Scan for the cell matching the given text and deliver its (X, Y) coordinate at center. 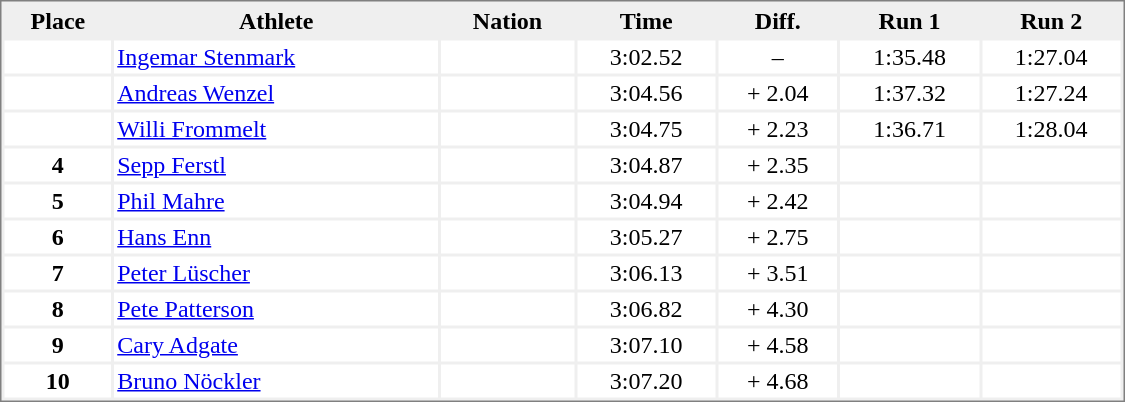
Cary Adgate (276, 344)
3:04.87 (646, 164)
Sepp Ferstl (276, 164)
10 (58, 380)
1:35.48 (910, 56)
+ 2.23 (778, 128)
1:37.32 (910, 92)
Diff. (778, 20)
Peter Lüscher (276, 272)
3:02.52 (646, 56)
9 (58, 344)
+ 4.30 (778, 308)
6 (58, 236)
3:07.10 (646, 344)
7 (58, 272)
Pete Patterson (276, 308)
Ingemar Stenmark (276, 56)
+ 3.51 (778, 272)
Willi Frommelt (276, 128)
3:04.94 (646, 200)
3:05.27 (646, 236)
+ 2.42 (778, 200)
1:36.71 (910, 128)
3:04.56 (646, 92)
3:04.75 (646, 128)
Time (646, 20)
1:27.24 (1052, 92)
Phil Mahre (276, 200)
Athlete (276, 20)
3:06.82 (646, 308)
+ 2.35 (778, 164)
Nation (508, 20)
Bruno Nöckler (276, 380)
3:07.20 (646, 380)
8 (58, 308)
4 (58, 164)
+ 2.75 (778, 236)
Hans Enn (276, 236)
Run 2 (1052, 20)
3:06.13 (646, 272)
1:27.04 (1052, 56)
1:28.04 (1052, 128)
5 (58, 200)
– (778, 56)
Place (58, 20)
+ 4.68 (778, 380)
+ 4.58 (778, 344)
Andreas Wenzel (276, 92)
+ 2.04 (778, 92)
Run 1 (910, 20)
